Capture the cell that displays the provided text and extract its (x, y) central coordinate. 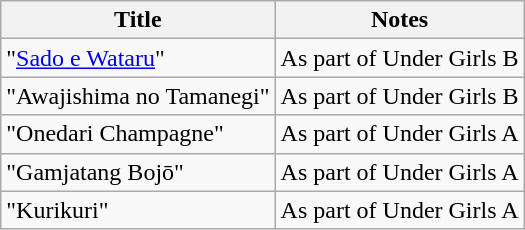
"Sado e Wataru" (138, 58)
Notes (400, 20)
"Onedari Champagne" (138, 134)
"Gamjatang Bojō" (138, 172)
"Kurikuri" (138, 210)
Title (138, 20)
"Awajishima no Tamanegi" (138, 96)
